Search for the cell housing the specified text and yield its (x, y) center coordinate. 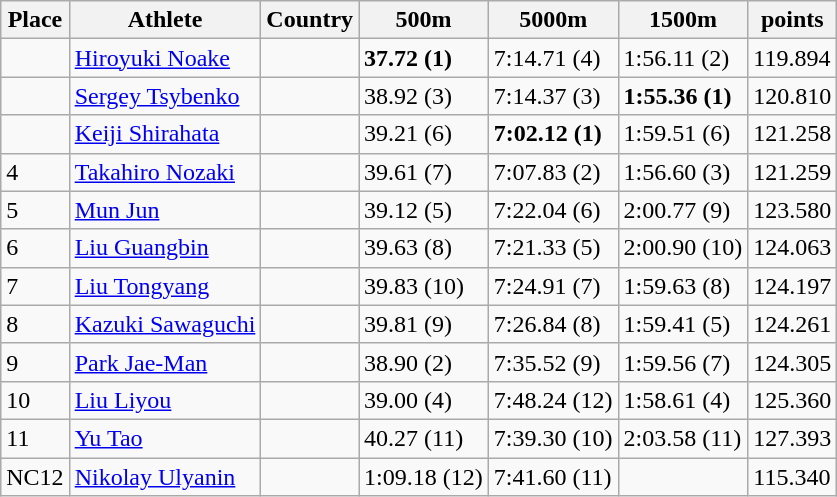
Mun Jun (165, 210)
124.063 (792, 248)
39.63 (8) (424, 248)
119.894 (792, 58)
7:24.91 (7) (553, 286)
39.83 (10) (424, 286)
127.393 (792, 438)
38.90 (2) (424, 362)
7:14.37 (3) (553, 96)
7:35.52 (9) (553, 362)
124.305 (792, 362)
7:26.84 (8) (553, 324)
Takahiro Nozaki (165, 172)
120.810 (792, 96)
1500m (683, 20)
Liu Liyou (165, 400)
4 (35, 172)
123.580 (792, 210)
7:48.24 (12) (553, 400)
39.21 (6) (424, 134)
Hiroyuki Noake (165, 58)
37.72 (1) (424, 58)
7:14.71 (4) (553, 58)
1:59.63 (8) (683, 286)
points (792, 20)
7:02.12 (1) (553, 134)
40.27 (11) (424, 438)
7:21.33 (5) (553, 248)
38.92 (3) (424, 96)
5000m (553, 20)
121.259 (792, 172)
1:58.61 (4) (683, 400)
125.360 (792, 400)
500m (424, 20)
Park Jae-Man (165, 362)
1:59.51 (6) (683, 134)
7:22.04 (6) (553, 210)
NC12 (35, 477)
11 (35, 438)
7:39.30 (10) (553, 438)
2:00.90 (10) (683, 248)
7:41.60 (11) (553, 477)
7 (35, 286)
39.12 (5) (424, 210)
Nikolay Ulyanin (165, 477)
Athlete (165, 20)
1:56.11 (2) (683, 58)
1:59.56 (7) (683, 362)
10 (35, 400)
115.340 (792, 477)
39.81 (9) (424, 324)
Country (310, 20)
2:00.77 (9) (683, 210)
Yu Tao (165, 438)
1:55.36 (1) (683, 96)
8 (35, 324)
Liu Guangbin (165, 248)
1:56.60 (3) (683, 172)
2:03.58 (11) (683, 438)
124.261 (792, 324)
Kazuki Sawaguchi (165, 324)
6 (35, 248)
121.258 (792, 134)
1:09.18 (12) (424, 477)
1:59.41 (5) (683, 324)
39.00 (4) (424, 400)
Sergey Tsybenko (165, 96)
Keiji Shirahata (165, 134)
Place (35, 20)
9 (35, 362)
7:07.83 (2) (553, 172)
39.61 (7) (424, 172)
124.197 (792, 286)
Liu Tongyang (165, 286)
5 (35, 210)
